Pinpoint the cell where the given text exists, returning its [X, Y] midpoint coordinate. 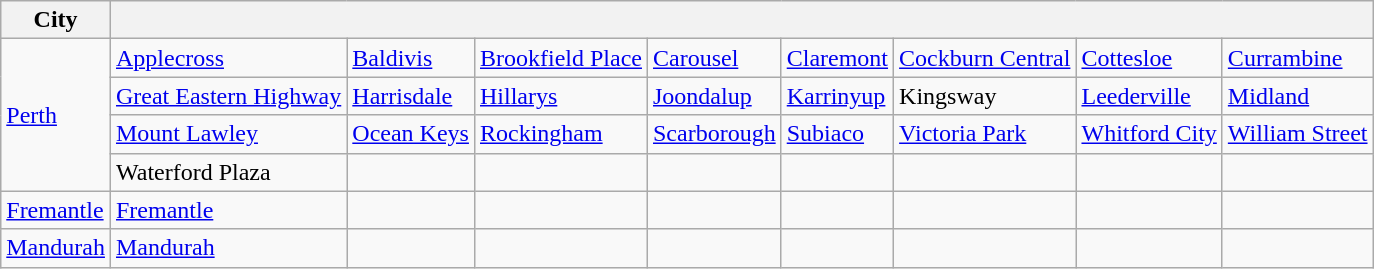
Subiaco [837, 134]
Midland [1298, 96]
Joondalup [714, 96]
Scarborough [714, 134]
Ocean Keys [411, 134]
City [56, 20]
Leederville [1149, 96]
William Street [1298, 134]
Waterford Plaza [228, 172]
Carousel [714, 58]
Karrinyup [837, 96]
Brookfield Place [560, 58]
Applecross [228, 58]
Kingsway [985, 96]
Victoria Park [985, 134]
Whitford City [1149, 134]
Mount Lawley [228, 134]
Currambine [1298, 58]
Harrisdale [411, 96]
Cockburn Central [985, 58]
Baldivis [411, 58]
Rockingham [560, 134]
Cottesloe [1149, 58]
Perth [56, 115]
Claremont [837, 58]
Great Eastern Highway [228, 96]
Hillarys [560, 96]
